Return the [x, y] coordinate for the center point of the cell that contains the specified text.  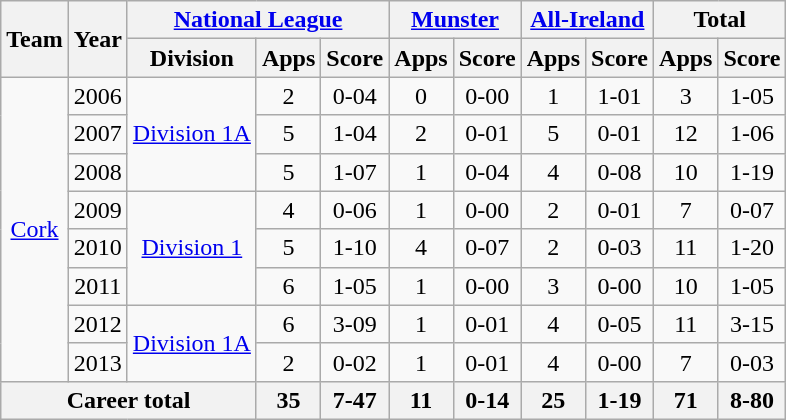
1-06 [752, 134]
2009 [98, 210]
3-09 [355, 324]
1-20 [752, 248]
7-47 [355, 400]
25 [553, 400]
35 [288, 400]
National League [258, 20]
2006 [98, 96]
Year [98, 39]
71 [686, 400]
Career total [129, 400]
1-07 [355, 172]
Total [720, 20]
2008 [98, 172]
0 [421, 96]
2011 [98, 286]
1-01 [620, 96]
2007 [98, 134]
0-02 [355, 362]
0-06 [355, 210]
0-08 [620, 172]
2013 [98, 362]
Munster [455, 20]
1-04 [355, 134]
Cork [35, 229]
Team [35, 39]
0-14 [487, 400]
Division [192, 58]
8-80 [752, 400]
1-10 [355, 248]
12 [686, 134]
2012 [98, 324]
Division 1 [192, 248]
0-05 [620, 324]
2010 [98, 248]
All-Ireland [587, 20]
3-15 [752, 324]
